Provide the (x, y) coordinate of the cell's center where the given text is located.  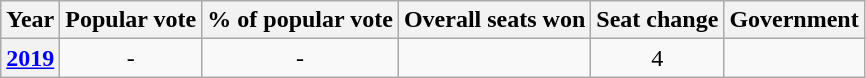
Year (30, 20)
4 (658, 58)
Government (794, 20)
% of popular vote (300, 20)
2019 (30, 58)
Overall seats won (494, 20)
Seat change (658, 20)
Popular vote (131, 20)
